From the cell containing the given text, extract its center point as [x, y] coordinate. 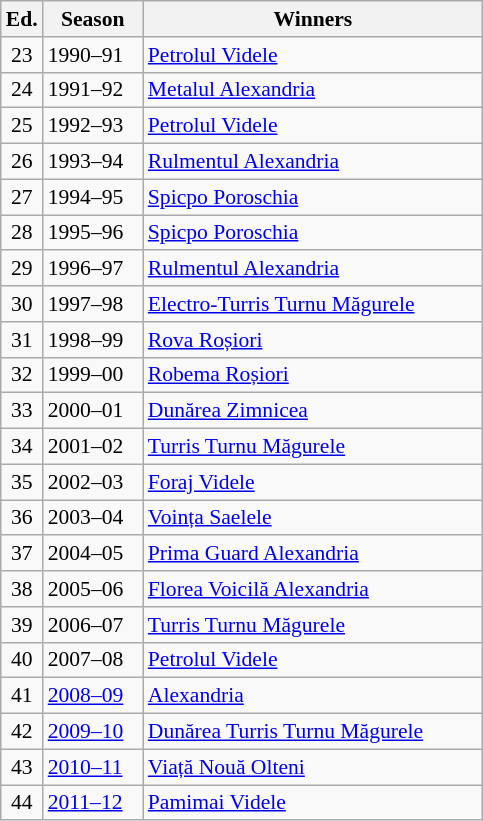
Electro-Turris Turnu Măgurele [313, 304]
42 [22, 732]
2003–04 [93, 518]
Rova Roșiori [313, 340]
38 [22, 589]
1991–92 [93, 90]
2008–09 [93, 696]
Florea Voicilă Alexandria [313, 589]
2000–01 [93, 411]
Ed. [22, 19]
37 [22, 554]
Metalul Alexandria [313, 90]
28 [22, 233]
2001–02 [93, 447]
24 [22, 90]
Viață Nouă Olteni [313, 767]
33 [22, 411]
32 [22, 375]
1994–95 [93, 197]
43 [22, 767]
2002–03 [93, 482]
Foraj Videle [313, 482]
Voința Saelele [313, 518]
44 [22, 803]
1996–97 [93, 269]
Alexandria [313, 696]
23 [22, 55]
29 [22, 269]
27 [22, 197]
2010–11 [93, 767]
Dunărea Turris Turnu Măgurele [313, 732]
Robema Roșiori [313, 375]
34 [22, 447]
1998–99 [93, 340]
2009–10 [93, 732]
39 [22, 625]
2007–08 [93, 660]
2005–06 [93, 589]
40 [22, 660]
Dunărea Zimnicea [313, 411]
2011–12 [93, 803]
1990–91 [93, 55]
36 [22, 518]
Winners [313, 19]
41 [22, 696]
1993–94 [93, 162]
Prima Guard Alexandria [313, 554]
2006–07 [93, 625]
30 [22, 304]
26 [22, 162]
35 [22, 482]
31 [22, 340]
1997–98 [93, 304]
1999–00 [93, 375]
Pamimai Videle [313, 803]
1992–93 [93, 126]
1995–96 [93, 233]
Season [93, 19]
2004–05 [93, 554]
25 [22, 126]
